Return [x, y] of the center of cell containing provided text 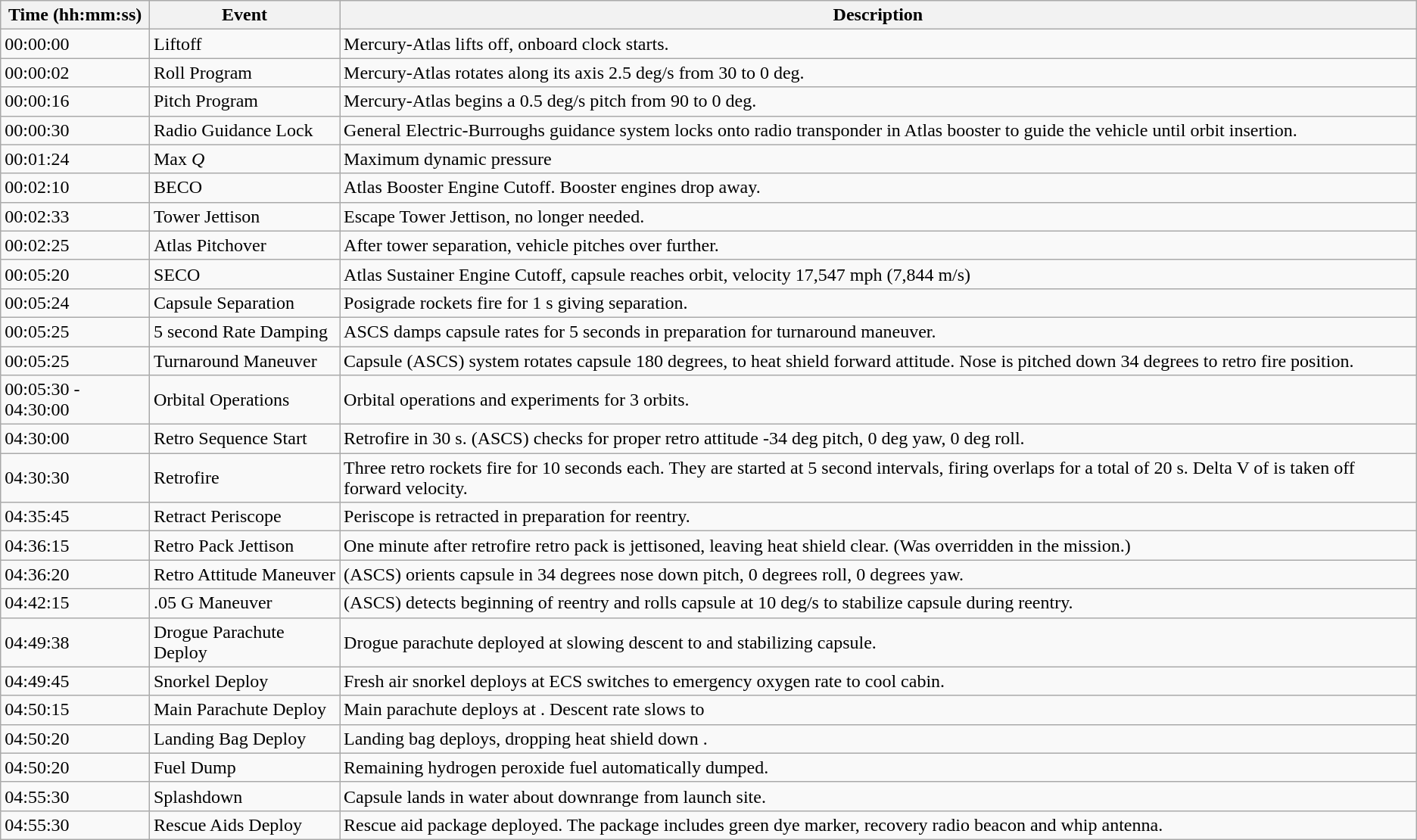
Main parachute deploys at . Descent rate slows to [878, 710]
Maximum dynamic pressure [878, 159]
.05 G Maneuver [244, 603]
Atlas Pitchover [244, 245]
00:05:30 - 04:30:00 [76, 400]
(ASCS) detects beginning of reentry and rolls capsule at 10 deg/s to stabilize capsule during reentry. [878, 603]
Orbital Operations [244, 400]
Posigrade rockets fire for 1 s giving separation. [878, 303]
04:30:30 [76, 478]
00:02:10 [76, 188]
00:02:33 [76, 216]
Time (hh:mm:ss) [76, 15]
SECO [244, 274]
Liftoff [244, 44]
Event [244, 15]
Rescue aid package deployed. The package includes green dye marker, recovery radio beacon and whip antenna. [878, 825]
BECO [244, 188]
00:05:24 [76, 303]
Description [878, 15]
Retro Sequence Start [244, 439]
04:50:15 [76, 710]
04:30:00 [76, 439]
Snorkel Deploy [244, 681]
Atlas Sustainer Engine Cutoff, capsule reaches orbit, velocity 17,547 mph (7,844 m/s) [878, 274]
00:05:20 [76, 274]
Remaining hydrogen peroxide fuel automatically dumped. [878, 767]
Main Parachute Deploy [244, 710]
Tower Jettison [244, 216]
Rescue Aids Deploy [244, 825]
Periscope is retracted in preparation for reentry. [878, 517]
Mercury-Atlas begins a 0.5 deg/s pitch from 90 to 0 deg. [878, 101]
04:49:45 [76, 681]
5 second Rate Damping [244, 331]
Retract Periscope [244, 517]
Mercury-Atlas rotates along its axis 2.5 deg/s from 30 to 0 deg. [878, 73]
Fresh air snorkel deploys at ECS switches to emergency oxygen rate to cool cabin. [878, 681]
One minute after retrofire retro pack is jettisoned, leaving heat shield clear. (Was overridden in the mission.) [878, 546]
Radio Guidance Lock [244, 130]
Turnaround Maneuver [244, 361]
04:36:20 [76, 574]
Atlas Booster Engine Cutoff. Booster engines drop away. [878, 188]
Roll Program [244, 73]
Capsule lands in water about downrange from launch site. [878, 796]
Drogue parachute deployed at slowing descent to and stabilizing capsule. [878, 642]
Mercury-Atlas lifts off, onboard clock starts. [878, 44]
(ASCS) orients capsule in 34 degrees nose down pitch, 0 degrees roll, 0 degrees yaw. [878, 574]
Fuel Dump [244, 767]
04:36:15 [76, 546]
Pitch Program [244, 101]
Landing bag deploys, dropping heat shield down . [878, 739]
04:35:45 [76, 517]
General Electric-Burroughs guidance system locks onto radio transponder in Atlas booster to guide the vehicle until orbit insertion. [878, 130]
00:01:24 [76, 159]
Retrofire [244, 478]
Orbital operations and experiments for 3 orbits. [878, 400]
Splashdown [244, 796]
00:00:02 [76, 73]
Retrofire in 30 s. (ASCS) checks for proper retro attitude -34 deg pitch, 0 deg yaw, 0 deg roll. [878, 439]
00:00:00 [76, 44]
Max Q [244, 159]
00:00:16 [76, 101]
Escape Tower Jettison, no longer needed. [878, 216]
Drogue Parachute Deploy [244, 642]
ASCS damps capsule rates for 5 seconds in preparation for turnaround maneuver. [878, 331]
00:02:25 [76, 245]
04:49:38 [76, 642]
After tower separation, vehicle pitches over further. [878, 245]
Retro Attitude Maneuver [244, 574]
Capsule Separation [244, 303]
Landing Bag Deploy [244, 739]
00:00:30 [76, 130]
Retro Pack Jettison [244, 546]
Capsule (ASCS) system rotates capsule 180 degrees, to heat shield forward attitude. Nose is pitched down 34 degrees to retro fire position. [878, 361]
04:42:15 [76, 603]
